Determine the [x, y] coordinate at the center of the cell enclosing the given text.  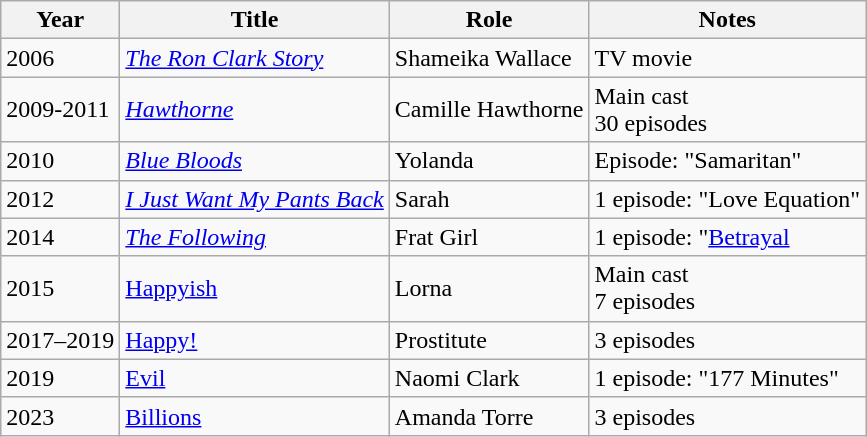
2012 [60, 199]
Year [60, 20]
Yolanda [489, 161]
Camille Hawthorne [489, 110]
Sarah [489, 199]
Prostitute [489, 340]
2015 [60, 288]
Happy! [254, 340]
Shameika Wallace [489, 58]
Title [254, 20]
2010 [60, 161]
Blue Bloods [254, 161]
2009-2011 [60, 110]
Happyish [254, 288]
Billions [254, 416]
The Following [254, 237]
Role [489, 20]
Naomi Clark [489, 378]
1 episode: "Betrayal [728, 237]
TV movie [728, 58]
Lorna [489, 288]
Main cast30 episodes [728, 110]
The Ron Clark Story [254, 58]
Hawthorne [254, 110]
2014 [60, 237]
Main cast7 episodes [728, 288]
1 episode: "177 Minutes" [728, 378]
Amanda Torre [489, 416]
2006 [60, 58]
Episode: "Samaritan" [728, 161]
Notes [728, 20]
I Just Want My Pants Back [254, 199]
2023 [60, 416]
Evil [254, 378]
Frat Girl [489, 237]
2019 [60, 378]
1 episode: "Love Equation" [728, 199]
2017–2019 [60, 340]
